Extract the (x, y) coordinate from the center of the cell holding the provided text.  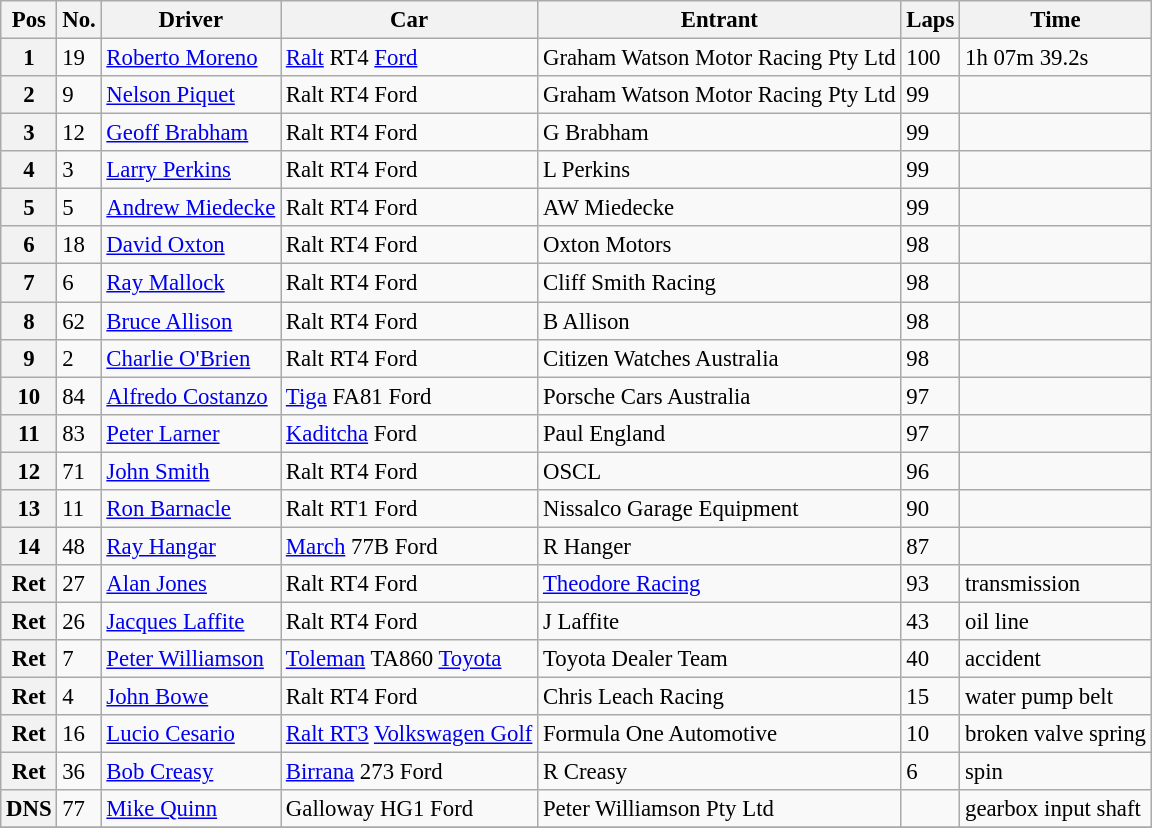
transmission (1056, 584)
90 (930, 509)
Alfredo Costanzo (190, 396)
1h 07m 39.2s (1056, 58)
Charlie O'Brien (190, 358)
Oxton Motors (720, 245)
Formula One Automotive (720, 734)
19 (79, 58)
26 (79, 621)
Ralt RT1 Ford (410, 509)
Ralt RT3 Volkswagen Golf (410, 734)
Car (410, 20)
83 (79, 433)
14 (29, 546)
J Laffite (720, 621)
Peter Larner (190, 433)
Lucio Cesario (190, 734)
Chris Leach Racing (720, 697)
87 (930, 546)
Ron Barnacle (190, 509)
48 (79, 546)
gearbox input shaft (1056, 809)
David Oxton (190, 245)
B Allison (720, 321)
Ray Mallock (190, 283)
40 (930, 659)
77 (79, 809)
15 (930, 697)
AW Miedecke (720, 208)
84 (79, 396)
Citizen Watches Australia (720, 358)
8 (29, 321)
100 (930, 58)
16 (79, 734)
71 (79, 471)
March 77B Ford (410, 546)
No. (79, 20)
96 (930, 471)
Time (1056, 20)
DNS (29, 809)
Paul England (720, 433)
43 (930, 621)
62 (79, 321)
1 (29, 58)
18 (79, 245)
Pos (29, 20)
13 (29, 509)
OSCL (720, 471)
27 (79, 584)
Larry Perkins (190, 170)
R Creasy (720, 772)
Geoff Brabham (190, 133)
Laps (930, 20)
Peter Williamson (190, 659)
R Hanger (720, 546)
accident (1056, 659)
Galloway HG1 Ford (410, 809)
Entrant (720, 20)
L Perkins (720, 170)
John Bowe (190, 697)
water pump belt (1056, 697)
93 (930, 584)
Alan Jones (190, 584)
G Brabham (720, 133)
oil line (1056, 621)
spin (1056, 772)
Roberto Moreno (190, 58)
Birrana 273 Ford (410, 772)
36 (79, 772)
Nelson Piquet (190, 95)
Toyota Dealer Team (720, 659)
Andrew Miedecke (190, 208)
Bruce Allison (190, 321)
Ray Hangar (190, 546)
Bob Creasy (190, 772)
Cliff Smith Racing (720, 283)
Porsche Cars Australia (720, 396)
broken valve spring (1056, 734)
Peter Williamson Pty Ltd (720, 809)
Theodore Racing (720, 584)
Mike Quinn (190, 809)
Toleman TA860 Toyota (410, 659)
Tiga FA81 Ford (410, 396)
Nissalco Garage Equipment (720, 509)
Driver (190, 20)
Kaditcha Ford (410, 433)
Jacques Laffite (190, 621)
John Smith (190, 471)
